Determine the [x, y] coordinate at the center of the cell enclosing the given text.  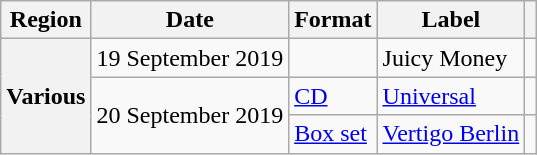
Date [190, 20]
Format [333, 20]
Label [451, 20]
CD [333, 96]
20 September 2019 [190, 115]
Universal [451, 96]
Vertigo Berlin [451, 134]
Various [46, 96]
Juicy Money [451, 58]
Region [46, 20]
19 September 2019 [190, 58]
Box set [333, 134]
